Pinpoint the cell where the given text exists, returning its [x, y] midpoint coordinate. 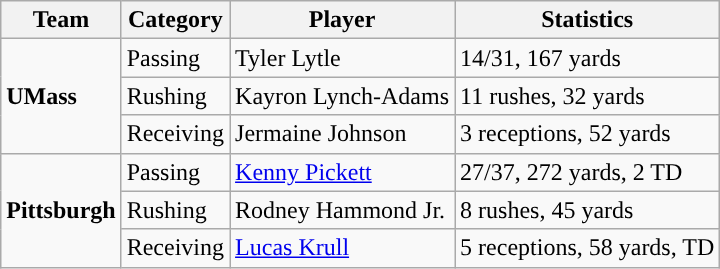
Category [175, 20]
UMass [61, 96]
8 rushes, 45 yards [588, 210]
27/37, 272 yards, 2 TD [588, 172]
11 rushes, 32 yards [588, 96]
Statistics [588, 20]
Team [61, 20]
Pittsburgh [61, 210]
Tyler Lytle [342, 58]
5 receptions, 58 yards, TD [588, 248]
Jermaine Johnson [342, 134]
Player [342, 20]
14/31, 167 yards [588, 58]
Lucas Krull [342, 248]
Kayron Lynch-Adams [342, 96]
Rodney Hammond Jr. [342, 210]
Kenny Pickett [342, 172]
3 receptions, 52 yards [588, 134]
